For the text-containing cell, return its midpoint in [x, y] coordinate format. 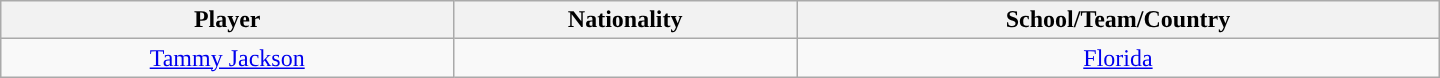
Nationality [626, 20]
School/Team/Country [1118, 20]
Player [228, 20]
Tammy Jackson [228, 58]
Florida [1118, 58]
